Scan for the cell matching the given text and deliver its (X, Y) coordinate at center. 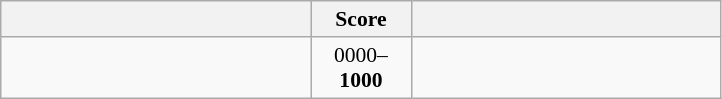
0000–1000 (361, 68)
Score (361, 19)
